Detect which cell encompasses the target text, then output its [x, y] center coordinate. 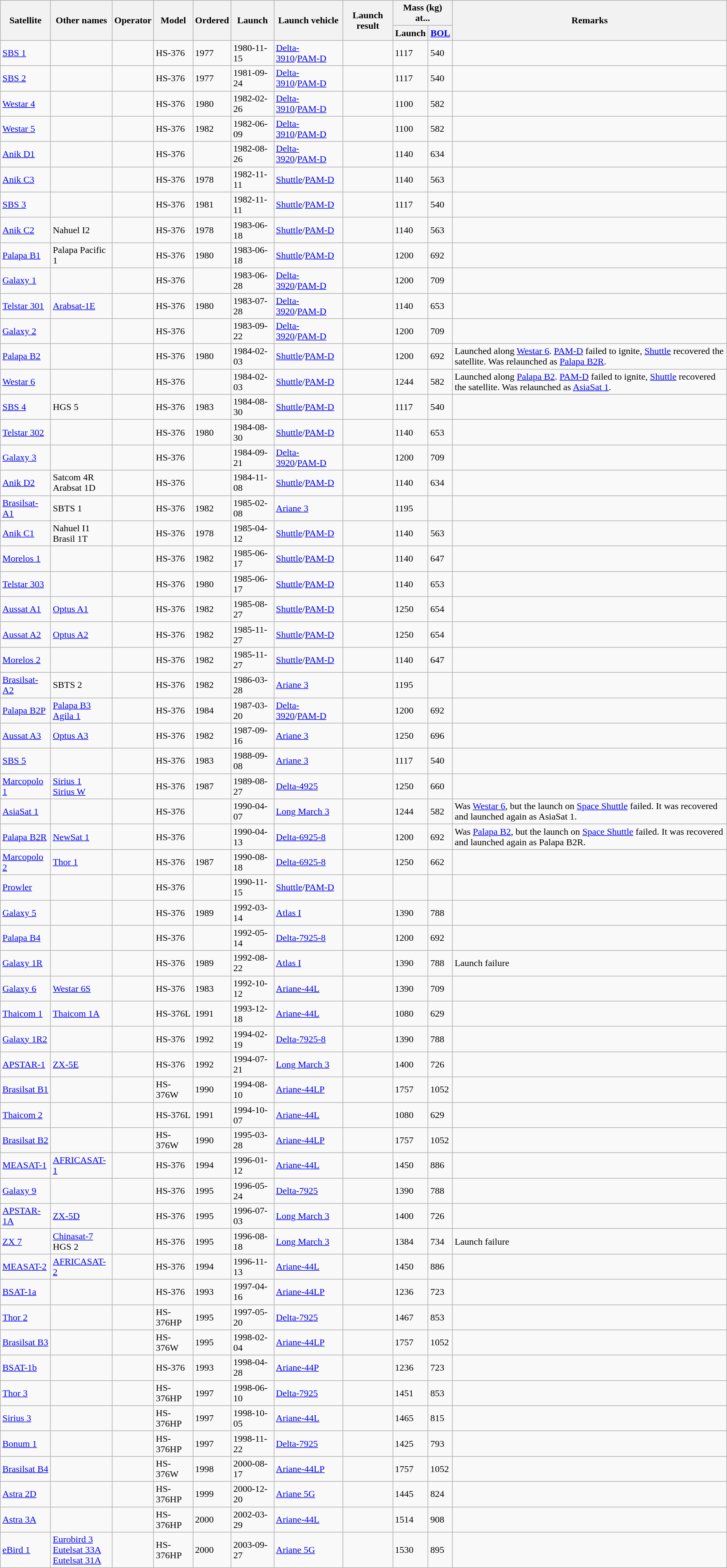
Eurobird 3Eutelsat 33AEutelsat 31A [81, 1550]
1994-02-19 [252, 1039]
Thaicom 1A [81, 1013]
1451 [410, 1393]
Ariane-44P [308, 1368]
Telstar 302 [26, 432]
Morelos 1 [26, 559]
1983-07-28 [252, 305]
895 [440, 1550]
1985-02-08 [252, 508]
SBS 5 [26, 761]
Arabsat-1E [81, 305]
Palapa B2R [26, 837]
Marcopolo 1 [26, 787]
1984-09-21 [252, 458]
Sirius 1Sirius W [81, 787]
Satellite [26, 20]
Launch result [368, 20]
1987-03-20 [252, 710]
1992-05-14 [252, 938]
Thor 1 [81, 862]
1995-03-28 [252, 1140]
APSTAR-1A [26, 1216]
Galaxy 3 [26, 458]
Brasilsat-A2 [26, 685]
Anik C2 [26, 230]
Galaxy 1 [26, 281]
1996-08-18 [252, 1241]
Galaxy 6 [26, 989]
2000-08-17 [252, 1469]
793 [440, 1443]
734 [440, 1241]
Astra 3A [26, 1519]
Palapa B3Agila 1 [81, 710]
Brasilsat B3 [26, 1342]
1984-11-08 [252, 483]
Palapa B2P [26, 710]
BSAT-1a [26, 1292]
1983-06-28 [252, 281]
SBTS 2 [81, 685]
1996-11-13 [252, 1267]
2000-12-20 [252, 1494]
1998-06-10 [252, 1393]
Optus A2 [81, 634]
Anik D1 [26, 154]
SBS 4 [26, 407]
SBS 2 [26, 78]
1990-04-07 [252, 811]
Ordered [212, 20]
ZX-5E [81, 1064]
APSTAR-1 [26, 1064]
1981 [212, 204]
Remarks [590, 20]
1384 [410, 1241]
Thor 3 [26, 1393]
Marcopolo 2 [26, 862]
Launched along Palapa B2. PAM-D failed to ignite, Shuttle recovered the satellite. Was relaunched as AsiaSat 1. [590, 382]
SBS 1 [26, 53]
Palapa B4 [26, 938]
AFRICASAT-1 [81, 1166]
MEASAT-1 [26, 1166]
Morelos 2 [26, 660]
1982-08-26 [252, 154]
Westar 5 [26, 129]
ZX 7 [26, 1241]
AFRICASAT-2 [81, 1267]
1998 [212, 1469]
1530 [410, 1550]
Aussat A1 [26, 609]
Brasilsat-A1 [26, 508]
Anik D2 [26, 483]
1999 [212, 1494]
Thor 2 [26, 1317]
1985-08-27 [252, 609]
Was Westar 6, but the launch on Space Shuttle failed. It was recovered and launched again as AsiaSat 1. [590, 811]
Optus A3 [81, 736]
Satcom 4RArabsat 1D [81, 483]
1996-01-12 [252, 1166]
Thaicom 1 [26, 1013]
Galaxy 5 [26, 912]
1981-09-24 [252, 78]
1982-06-09 [252, 129]
Sirius 3 [26, 1418]
1445 [410, 1494]
Palapa B1 [26, 255]
Galaxy 2 [26, 331]
AsiaSat 1 [26, 811]
1993-12-18 [252, 1013]
Brasilsat B4 [26, 1469]
1996-07-03 [252, 1216]
Galaxy 9 [26, 1191]
1982-02-26 [252, 103]
1467 [410, 1317]
815 [440, 1418]
1992-03-14 [252, 912]
2003-09-27 [252, 1550]
Aussat A2 [26, 634]
1465 [410, 1418]
1992-08-22 [252, 963]
Anik C1 [26, 533]
1990-08-18 [252, 862]
BSAT-1b [26, 1368]
Westar 4 [26, 103]
Delta-4925 [308, 787]
Galaxy 1R [26, 963]
Telstar 303 [26, 584]
1514 [410, 1519]
1988-09-08 [252, 761]
908 [440, 1519]
SBTS 1 [81, 508]
1996-05-24 [252, 1191]
Astra 2D [26, 1494]
1425 [410, 1443]
824 [440, 1494]
Bonum 1 [26, 1443]
1986-03-28 [252, 685]
1985-04-12 [252, 533]
1998-11-22 [252, 1443]
Launch vehicle [308, 20]
Anik C3 [26, 180]
NewSat 1 [81, 837]
Aussat A3 [26, 736]
Chinasat-7HGS 2 [81, 1241]
SBS 3 [26, 204]
Telstar 301 [26, 305]
660 [440, 787]
1998-10-05 [252, 1418]
1987-09-16 [252, 736]
Palapa Pacific 1 [81, 255]
Brasilsat B1 [26, 1090]
Brasilsat B2 [26, 1140]
eBird 1 [26, 1550]
Optus A1 [81, 609]
1994-10-07 [252, 1115]
662 [440, 862]
HGS 5 [81, 407]
1994-07-21 [252, 1064]
1980-11-15 [252, 53]
696 [440, 736]
1994-08-10 [252, 1090]
Galaxy 1R2 [26, 1039]
Prowler [26, 888]
1992-10-12 [252, 989]
BOL [440, 33]
Other names [81, 20]
1990-04-13 [252, 837]
1990-11-15 [252, 888]
ZX-5D [81, 1216]
Westar 6 [26, 382]
1983-09-22 [252, 331]
Operator [133, 20]
1984 [212, 710]
Was Palapa B2, but the launch on Space Shuttle failed. It was recovered and launched again as Palapa B2R. [590, 837]
Model [173, 20]
1997-04-16 [252, 1292]
1989-08-27 [252, 787]
Mass (kg) at... [423, 13]
Launched along Westar 6. PAM-D failed to ignite, Shuttle recovered the satellite. Was relaunched as Palapa B2R. [590, 357]
1998-02-04 [252, 1342]
Nahuel I1Brasil 1T [81, 533]
Westar 6S [81, 989]
1997-05-20 [252, 1317]
Thaicom 2 [26, 1115]
Palapa B2 [26, 357]
1998-04-28 [252, 1368]
2002-03-29 [252, 1519]
Nahuel I2 [81, 230]
MEASAT-2 [26, 1267]
